Find where the given text appears and provide that cell's center as (X, Y) coordinate. 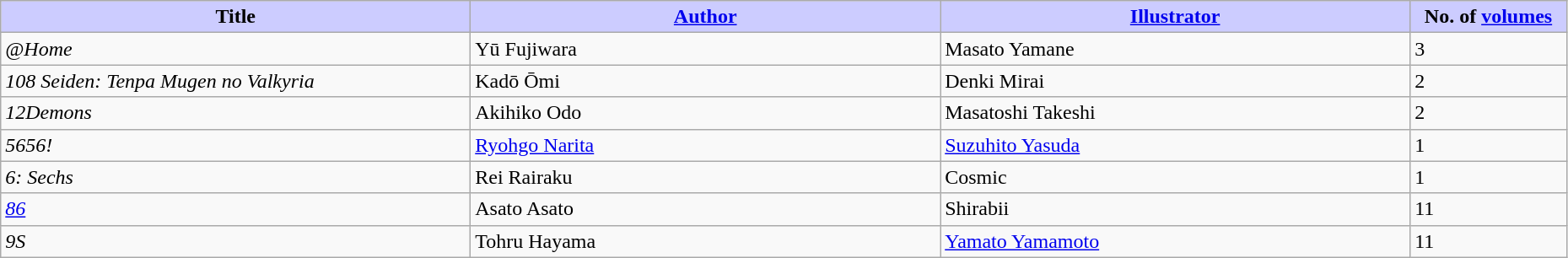
6: Sechs (236, 177)
Illustrator (1176, 17)
Author (705, 17)
86 (236, 209)
Shirabii (1176, 209)
Akihiko Odo (705, 113)
12Demons (236, 113)
Masato Yamane (1176, 49)
Yū Fujiwara (705, 49)
@Home (236, 49)
Asato Asato (705, 209)
Title (236, 17)
No. of volumes (1489, 17)
Cosmic (1176, 177)
Rei Rairaku (705, 177)
108 Seiden: Tenpa Mugen no Valkyria (236, 81)
Ryohgo Narita (705, 145)
Yamato Yamamoto (1176, 241)
Kadō Ōmi (705, 81)
3 (1489, 49)
Suzuhito Yasuda (1176, 145)
9S (236, 241)
Masatoshi Takeshi (1176, 113)
Tohru Hayama (705, 241)
Denki Mirai (1176, 81)
5656! (236, 145)
